Return the (x, y) coordinate for the center point of the cell that contains the specified text.  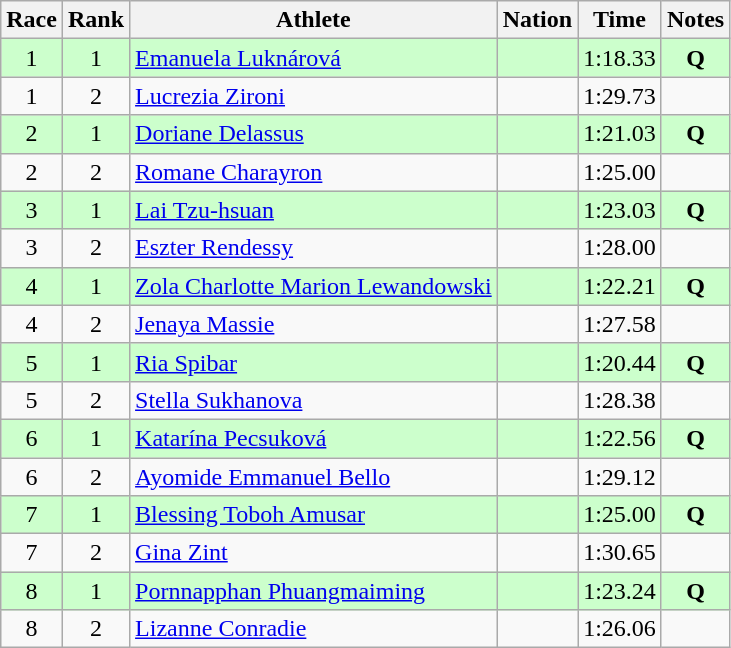
Lizanne Conradie (314, 629)
1:26.06 (620, 629)
Ria Spibar (314, 362)
Nation (537, 20)
1:22.56 (620, 438)
Lai Tzu-hsuan (314, 210)
Race (32, 20)
Katarína Pecsuková (314, 438)
1:28.00 (620, 248)
1:29.12 (620, 477)
Rank (96, 20)
Athlete (314, 20)
1:18.33 (620, 58)
1:23.03 (620, 210)
Stella Sukhanova (314, 400)
Zola Charlotte Marion Lewandowski (314, 286)
Blessing Toboh Amusar (314, 515)
Doriane Delassus (314, 134)
Notes (695, 20)
1:20.44 (620, 362)
Emanuela Luknárová (314, 58)
Gina Zint (314, 553)
1:28.38 (620, 400)
1:27.58 (620, 324)
1:21.03 (620, 134)
1:29.73 (620, 96)
Time (620, 20)
Pornnapphan Phuangmaiming (314, 591)
1:22.21 (620, 286)
1:23.24 (620, 591)
Eszter Rendessy (314, 248)
Jenaya Massie (314, 324)
Ayomide Emmanuel Bello (314, 477)
1:30.65 (620, 553)
Romane Charayron (314, 172)
Lucrezia Zironi (314, 96)
